Locate the cell with the specified text and output its (x, y) center coordinate. 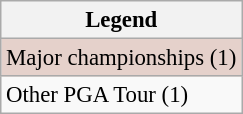
Legend (122, 20)
Other PGA Tour (1) (122, 95)
Major championships (1) (122, 58)
